Identify which cell holds the provided text, then report its (x, y) central coordinate. 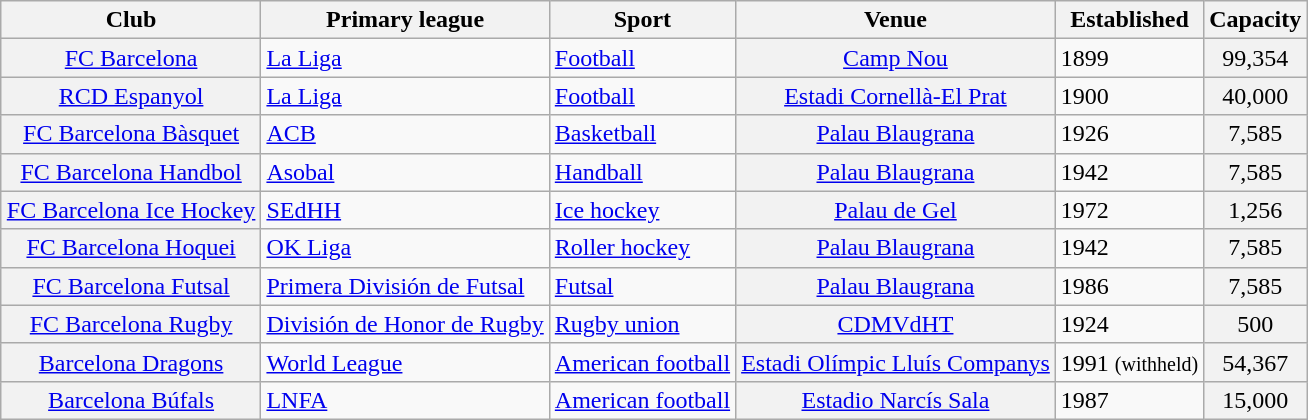
1924 (1129, 324)
FC Barcelona Futsal (131, 286)
Primera División de Futsal (405, 286)
ACB (405, 134)
Handball (642, 172)
1991 (withheld) (1129, 362)
Asobal (405, 172)
Roller hockey (642, 248)
LNFA (405, 400)
Barcelona Dragons (131, 362)
Barcelona Búfals (131, 400)
15,000 (1256, 400)
1899 (1129, 58)
1987 (1129, 400)
FC Barcelona Ice Hockey (131, 210)
1900 (1129, 96)
Sport (642, 20)
Established (1129, 20)
World League (405, 362)
Palau de Gel (896, 210)
Estadio Narcís Sala (896, 400)
RCD Espanyol (131, 96)
1972 (1129, 210)
40,000 (1256, 96)
500 (1256, 324)
Camp Nou (896, 58)
Venue (896, 20)
División de Honor de Rugby (405, 324)
FC Barcelona Bàsquet (131, 134)
FC Barcelona Rugby (131, 324)
Ice hockey (642, 210)
Capacity (1256, 20)
Futsal (642, 286)
OK Liga (405, 248)
1926 (1129, 134)
SEdHH (405, 210)
1986 (1129, 286)
FC Barcelona Hoquei (131, 248)
Club (131, 20)
99,354 (1256, 58)
Primary league (405, 20)
CDMVdHT (896, 324)
Basketball (642, 134)
1,256 (1256, 210)
Rugby union (642, 324)
FC Barcelona Handbol (131, 172)
54,367 (1256, 362)
Estadi Olímpic Lluís Companys (896, 362)
Estadi Cornellà-El Prat (896, 96)
FC Barcelona (131, 58)
